Determine the [X, Y] coordinate at the center of the cell enclosing the given text.  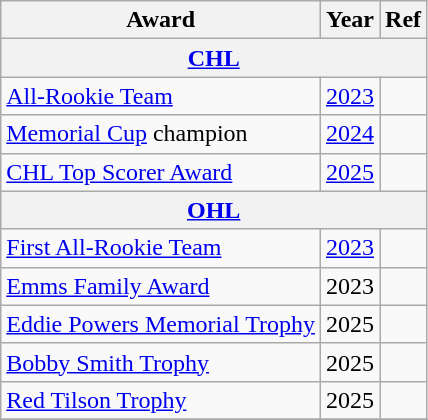
2024 [350, 134]
Award [161, 20]
Year [350, 20]
Memorial Cup champion [161, 134]
Emms Family Award [161, 286]
First All-Rookie Team [161, 248]
OHL [214, 210]
Ref [404, 20]
Eddie Powers Memorial Trophy [161, 324]
CHL [214, 58]
All-Rookie Team [161, 96]
Bobby Smith Trophy [161, 362]
CHL Top Scorer Award [161, 172]
Red Tilson Trophy [161, 400]
